Search for the cell housing the specified text and yield its (x, y) center coordinate. 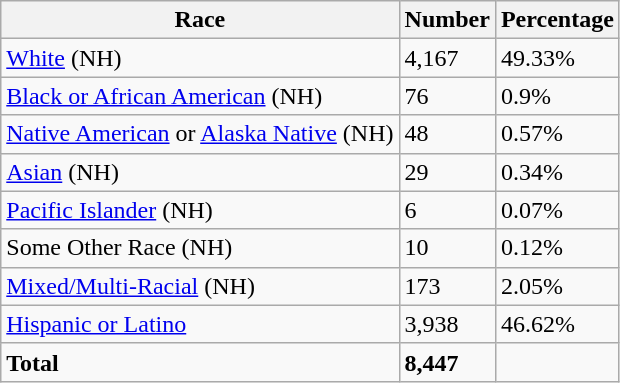
46.62% (557, 324)
10 (447, 248)
0.12% (557, 248)
173 (447, 286)
Native American or Alaska Native (NH) (200, 134)
Total (200, 362)
0.9% (557, 96)
Black or African American (NH) (200, 96)
2.05% (557, 286)
Percentage (557, 20)
Hispanic or Latino (200, 324)
0.07% (557, 210)
Some Other Race (NH) (200, 248)
3,938 (447, 324)
48 (447, 134)
Mixed/Multi-Racial (NH) (200, 286)
6 (447, 210)
49.33% (557, 58)
76 (447, 96)
Asian (NH) (200, 172)
Race (200, 20)
0.57% (557, 134)
White (NH) (200, 58)
0.34% (557, 172)
Pacific Islander (NH) (200, 210)
29 (447, 172)
4,167 (447, 58)
Number (447, 20)
8,447 (447, 362)
